Return the (X, Y) coordinate for the center point of the cell that contains the specified text.  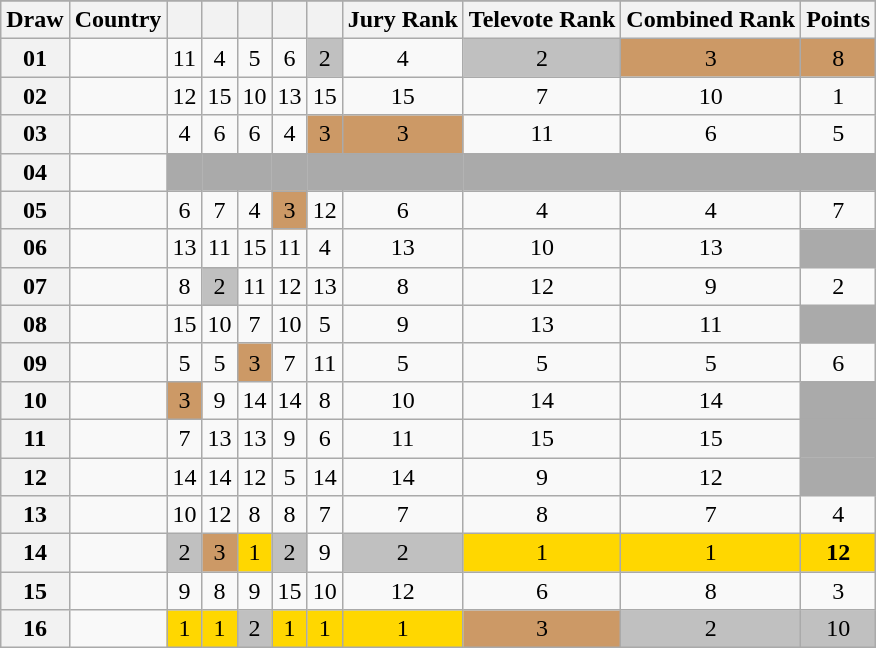
02 (35, 96)
Draw (35, 20)
Points (838, 20)
05 (35, 210)
Televote Rank (542, 20)
01 (35, 58)
07 (35, 286)
Combined Rank (711, 20)
Country (118, 20)
09 (35, 362)
06 (35, 248)
08 (35, 324)
Jury Rank (402, 20)
04 (35, 172)
16 (35, 629)
03 (35, 134)
